Provide the [X, Y] coordinate of the cell's center where the given text is located.  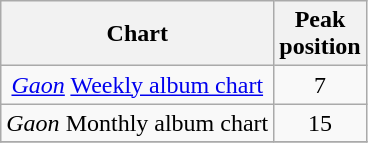
15 [320, 123]
Chart [138, 34]
7 [320, 85]
Peak position [320, 34]
Gaon Weekly album chart [138, 85]
Gaon Monthly album chart [138, 123]
